Capture the cell that displays the provided text and extract its (X, Y) central coordinate. 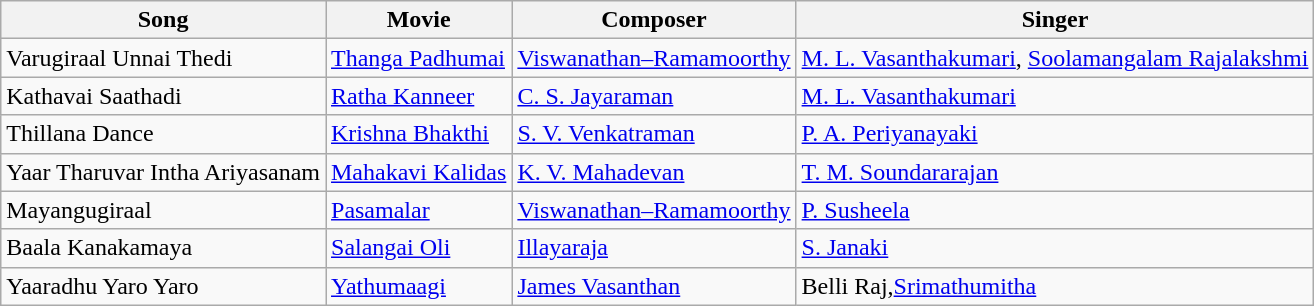
K. V. Mahadevan (654, 172)
Yathumaagi (419, 286)
Mahakavi Kalidas (419, 172)
Yaaradhu Yaro Yaro (164, 286)
Ratha Kanneer (419, 96)
S. V. Venkatraman (654, 134)
Movie (419, 20)
Varugiraal Unnai Thedi (164, 58)
M. L. Vasanthakumari, Soolamangalam Rajalakshmi (1055, 58)
Belli Raj,Srimathumitha (1055, 286)
Salangai Oli (419, 248)
S. Janaki (1055, 248)
James Vasanthan (654, 286)
Yaar Tharuvar Intha Ariyasanam (164, 172)
M. L. Vasanthakumari (1055, 96)
P. A. Periyanayaki (1055, 134)
Thillana Dance (164, 134)
Baala Kanakamaya (164, 248)
C. S. Jayaraman (654, 96)
Song (164, 20)
T. M. Soundararajan (1055, 172)
Pasamalar (419, 210)
Mayangugiraal (164, 210)
Singer (1055, 20)
Thanga Padhumai (419, 58)
Illayaraja (654, 248)
Composer (654, 20)
Kathavai Saathadi (164, 96)
P. Susheela (1055, 210)
Krishna Bhakthi (419, 134)
